Search for the cell housing the specified text and yield its [X, Y] center coordinate. 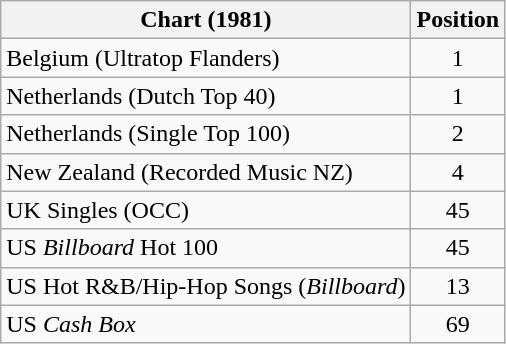
Chart (1981) [206, 20]
2 [458, 134]
New Zealand (Recorded Music NZ) [206, 172]
Netherlands (Dutch Top 40) [206, 96]
69 [458, 324]
Netherlands (Single Top 100) [206, 134]
13 [458, 286]
Position [458, 20]
Belgium (Ultratop Flanders) [206, 58]
US Cash Box [206, 324]
US Hot R&B/Hip-Hop Songs (Billboard) [206, 286]
4 [458, 172]
US Billboard Hot 100 [206, 248]
UK Singles (OCC) [206, 210]
